Extract the [x, y] coordinate from the center of the cell holding the provided text.  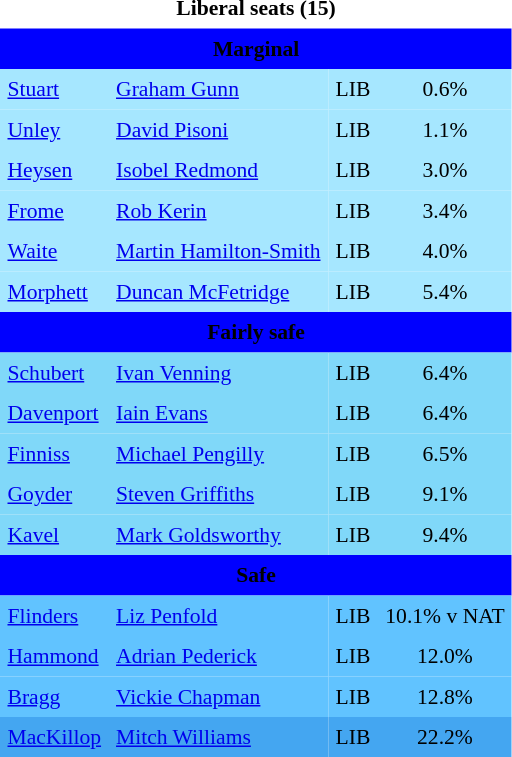
6.5% [445, 453]
Schubert [54, 372]
Hammond [54, 656]
Martin Hamilton-Smith [218, 251]
Morphett [54, 291]
3.0% [445, 170]
Kavel [54, 534]
Unley [54, 129]
David Pisoni [218, 129]
Waite [54, 251]
Fairly safe [256, 332]
9.4% [445, 534]
Bragg [54, 696]
9.1% [445, 494]
3.4% [445, 210]
Adrian Pederick [218, 656]
Vickie Chapman [218, 696]
5.4% [445, 291]
Safe [256, 575]
Mitch Williams [218, 737]
12.0% [445, 656]
MacKillop [54, 737]
Stuart [54, 89]
Heysen [54, 170]
1.1% [445, 129]
12.8% [445, 696]
22.2% [445, 737]
Steven Griffiths [218, 494]
Graham Gunn [218, 89]
Marginal [256, 48]
Finniss [54, 453]
Rob Kerin [218, 210]
0.6% [445, 89]
Ivan Venning [218, 372]
Frome [54, 210]
Liz Penfold [218, 615]
Davenport [54, 413]
Mark Goldsworthy [218, 534]
Flinders [54, 615]
10.1% v NAT [445, 615]
4.0% [445, 251]
Goyder [54, 494]
Michael Pengilly [218, 453]
Duncan McFetridge [218, 291]
Iain Evans [218, 413]
Isobel Redmond [218, 170]
